Output the (X, Y) coordinate of the center of the cell containing the given text.  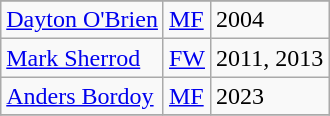
2011, 2013 (270, 58)
2023 (270, 96)
Dayton O'Brien (82, 20)
FW (186, 58)
Mark Sherrod (82, 58)
Anders Bordoy (82, 96)
2004 (270, 20)
